Provide the (X, Y) coordinate of the cell's center where the given text is located.  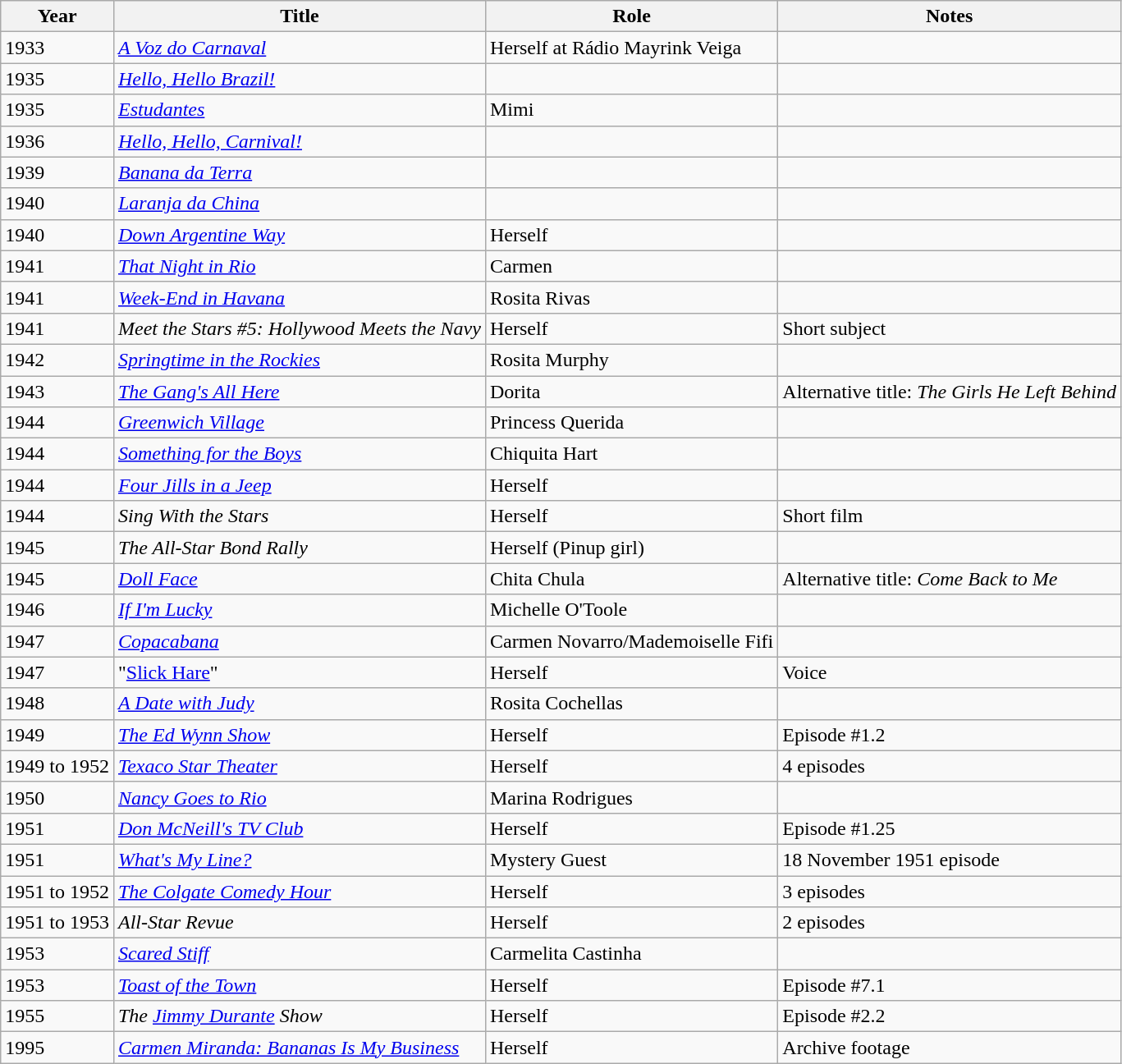
Banana da Terra (299, 172)
The Ed Wynn Show (299, 735)
Marina Rodrigues (631, 797)
A Voz do Carnaval (299, 48)
Nancy Goes to Rio (299, 797)
1933 (57, 48)
2 episodes (950, 923)
If I'm Lucky (299, 610)
Texaco Star Theater (299, 766)
1939 (57, 172)
Estudantes (299, 110)
1948 (57, 704)
Copacabana (299, 641)
Year (57, 16)
All-Star Revue (299, 923)
Princess Querida (631, 423)
Mimi (631, 110)
Meet the Stars #5: Hollywood Meets the Navy (299, 328)
Michelle O'Toole (631, 610)
Notes (950, 16)
Something for the Boys (299, 454)
Herself at Rádio Mayrink Veiga (631, 48)
Greenwich Village (299, 423)
Chiquita Hart (631, 454)
Alternative title: Come Back to Me (950, 579)
Down Argentine Way (299, 235)
18 November 1951 episode (950, 860)
1946 (57, 610)
Episode #7.1 (950, 985)
Role (631, 16)
Archive footage (950, 1048)
Carmen Miranda: Bananas Is My Business (299, 1048)
Four Jills in a Jeep (299, 485)
Herself (Pinup girl) (631, 548)
Hello, Hello, Carnival! (299, 141)
The Jimmy Durante Show (299, 1016)
3 episodes (950, 891)
Short subject (950, 328)
1936 (57, 141)
Alternative title: The Girls He Left Behind (950, 392)
Doll Face (299, 579)
1949 to 1952 (57, 766)
Rosita Cochellas (631, 704)
Don McNeill's TV Club (299, 828)
The Gang's All Here (299, 392)
1955 (57, 1016)
Dorita (631, 392)
Short film (950, 516)
Rosita Murphy (631, 360)
Episode #1.2 (950, 735)
1942 (57, 360)
1943 (57, 392)
1949 (57, 735)
Rosita Rivas (631, 297)
Scared Stiff (299, 954)
That Night in Rio (299, 266)
Title (299, 16)
Laranja da China (299, 204)
A Date with Judy (299, 704)
1951 to 1952 (57, 891)
1951 to 1953 (57, 923)
4 episodes (950, 766)
1950 (57, 797)
The Colgate Comedy Hour (299, 891)
Carmen Novarro/Mademoiselle Fifi (631, 641)
Voice (950, 672)
What's My Line? (299, 860)
Week-End in Havana (299, 297)
Episode #2.2 (950, 1016)
Springtime in the Rockies (299, 360)
Carmelita Castinha (631, 954)
Carmen (631, 266)
Chita Chula (631, 579)
Episode #1.25 (950, 828)
Sing With the Stars (299, 516)
Mystery Guest (631, 860)
1995 (57, 1048)
Toast of the Town (299, 985)
The All-Star Bond Rally (299, 548)
Hello, Hello Brazil! (299, 79)
"Slick Hare" (299, 672)
